Search for the cell housing the specified text and yield its (x, y) center coordinate. 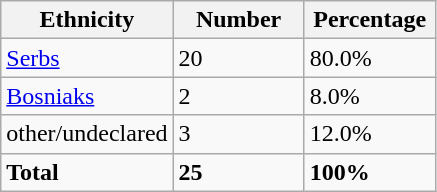
Bosniaks (87, 96)
8.0% (370, 96)
80.0% (370, 58)
Ethnicity (87, 20)
12.0% (370, 134)
2 (238, 96)
Total (87, 172)
25 (238, 172)
20 (238, 58)
other/undeclared (87, 134)
Number (238, 20)
Serbs (87, 58)
100% (370, 172)
3 (238, 134)
Percentage (370, 20)
